Detect which cell encompasses the target text, then output its (X, Y) center coordinate. 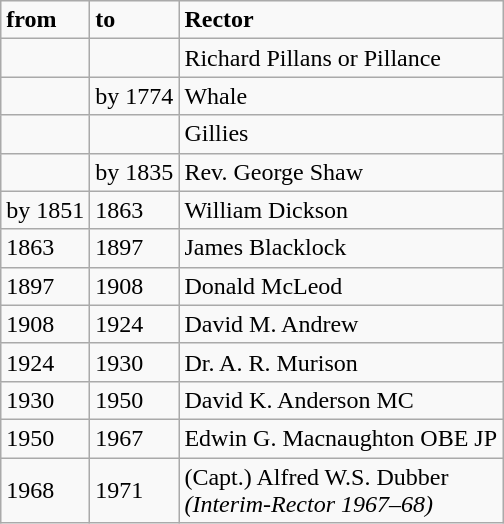
Rev. George Shaw (341, 172)
1967 (134, 438)
to (134, 20)
Edwin G. Macnaughton OBE JP (341, 438)
David K. Anderson MC (341, 400)
Whale (341, 96)
by 1774 (134, 96)
1968 (46, 490)
Rector (341, 20)
Donald McLeod (341, 286)
Dr. A. R. Murison (341, 362)
James Blacklock (341, 248)
1971 (134, 490)
by 1835 (134, 172)
by 1851 (46, 210)
(Capt.) Alfred W.S. Dubber(Interim-Rector 1967–68) (341, 490)
Gillies (341, 134)
David M. Andrew (341, 324)
from (46, 20)
Richard Pillans or Pillance (341, 58)
William Dickson (341, 210)
